Return the (X, Y) coordinate for the center point of the cell that contains the specified text.  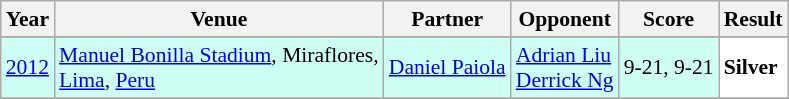
9-21, 9-21 (669, 68)
Daniel Paiola (448, 68)
Opponent (565, 19)
Silver (754, 68)
Result (754, 19)
2012 (28, 68)
Year (28, 19)
Partner (448, 19)
Manuel Bonilla Stadium, Miraflores,Lima, Peru (219, 68)
Score (669, 19)
Venue (219, 19)
Adrian Liu Derrick Ng (565, 68)
